Determine the (x, y) coordinate at the center of the cell enclosing the given text.  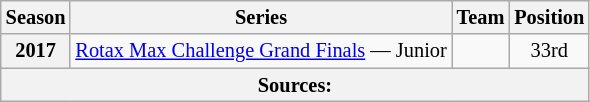
2017 (36, 51)
Season (36, 17)
33rd (549, 51)
Sources: (295, 85)
Team (481, 17)
Series (260, 17)
Rotax Max Challenge Grand Finals — Junior (260, 51)
Position (549, 17)
